Determine the [x, y] coordinate at the center of the cell enclosing the given text.  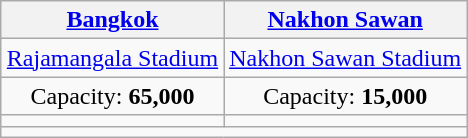
Capacity: 65,000 [112, 96]
Capacity: 15,000 [346, 96]
Bangkok [112, 20]
Nakhon Sawan Stadium [346, 58]
Nakhon Sawan [346, 20]
Rajamangala Stadium [112, 58]
